Return (x, y) of the center of cell containing provided text 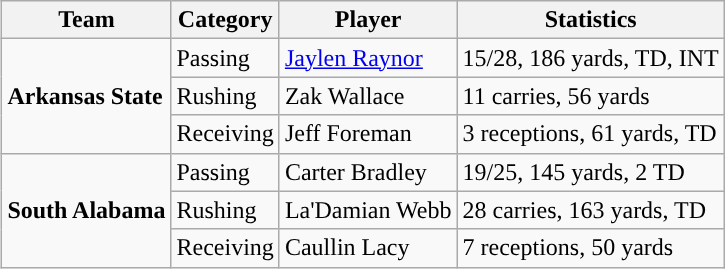
South Alabama (86, 210)
7 receptions, 50 yards (590, 248)
Team (86, 20)
Player (368, 20)
Zak Wallace (368, 96)
11 carries, 56 yards (590, 96)
Caullin Lacy (368, 248)
La'Damian Webb (368, 210)
Statistics (590, 20)
Jaylen Raynor (368, 58)
28 carries, 163 yards, TD (590, 210)
Arkansas State (86, 96)
Carter Bradley (368, 172)
19/25, 145 yards, 2 TD (590, 172)
15/28, 186 yards, TD, INT (590, 58)
Jeff Foreman (368, 134)
Category (225, 20)
3 receptions, 61 yards, TD (590, 134)
